From the cell containing the given text, extract its center point as [x, y] coordinate. 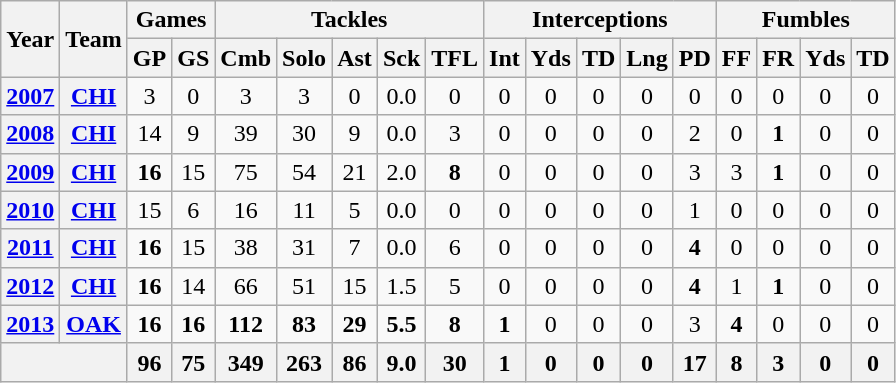
Lng [647, 58]
66 [246, 286]
29 [355, 324]
2008 [30, 134]
Sck [401, 58]
39 [246, 134]
51 [304, 286]
Games [170, 20]
2012 [30, 286]
Tackles [350, 20]
54 [304, 172]
OAK [94, 324]
9.0 [401, 362]
1.5 [401, 286]
2.0 [401, 172]
31 [304, 248]
11 [304, 210]
2 [694, 134]
Interceptions [600, 20]
2011 [30, 248]
Ast [355, 58]
2013 [30, 324]
263 [304, 362]
Int [505, 58]
5.5 [401, 324]
21 [355, 172]
Solo [304, 58]
Year [30, 39]
112 [246, 324]
2010 [30, 210]
7 [355, 248]
Cmb [246, 58]
96 [149, 362]
83 [304, 324]
PD [694, 58]
TFL [455, 58]
Fumbles [806, 20]
86 [355, 362]
FR [778, 58]
GS [194, 58]
FF [736, 58]
Team [94, 39]
2009 [30, 172]
2007 [30, 96]
349 [246, 362]
38 [246, 248]
GP [149, 58]
17 [694, 362]
